Locate the cell with the specified text and output its (X, Y) center coordinate. 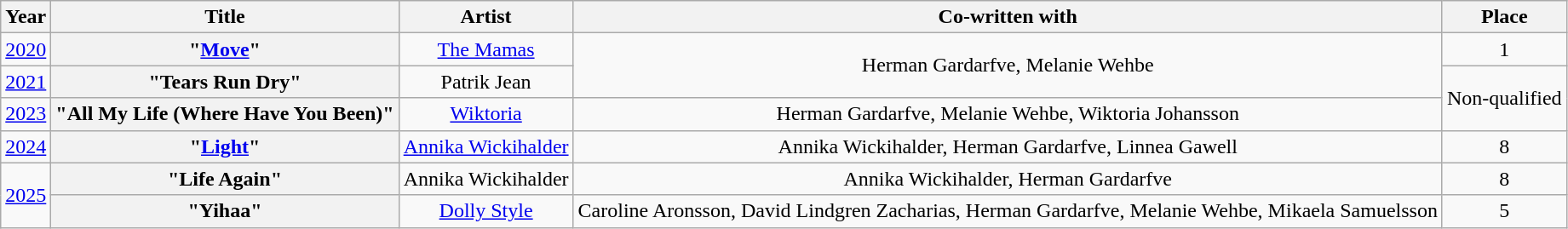
Herman Gardarfve, Melanie Wehbe, Wiktoria Johansson (1008, 114)
The Mamas (485, 49)
"Tears Run Dry" (225, 82)
Year (26, 17)
Co-written with (1008, 17)
"Light" (225, 146)
Artist (485, 17)
Wiktoria (485, 114)
Herman Gardarfve, Melanie Wehbe (1008, 66)
Annika Wickihalder, Herman Gardarfve, Linnea Gawell (1008, 146)
2024 (26, 146)
1 (1504, 49)
Patrik Jean (485, 82)
2023 (26, 114)
"All My Life (Where Have You Been)" (225, 114)
Annika Wickihalder, Herman Gardarfve (1008, 179)
2025 (26, 195)
5 (1504, 211)
2021 (26, 82)
Caroline Aronsson, David Lindgren Zacharias, Herman Gardarfve, Melanie Wehbe, Mikaela Samuelsson (1008, 211)
"Yihaa" (225, 211)
Non-qualified (1504, 98)
Place (1504, 17)
"Life Again" (225, 179)
"Move" (225, 49)
Title (225, 17)
Dolly Style (485, 211)
2020 (26, 49)
